Extract the [X, Y] coordinate from the center of the cell holding the provided text.  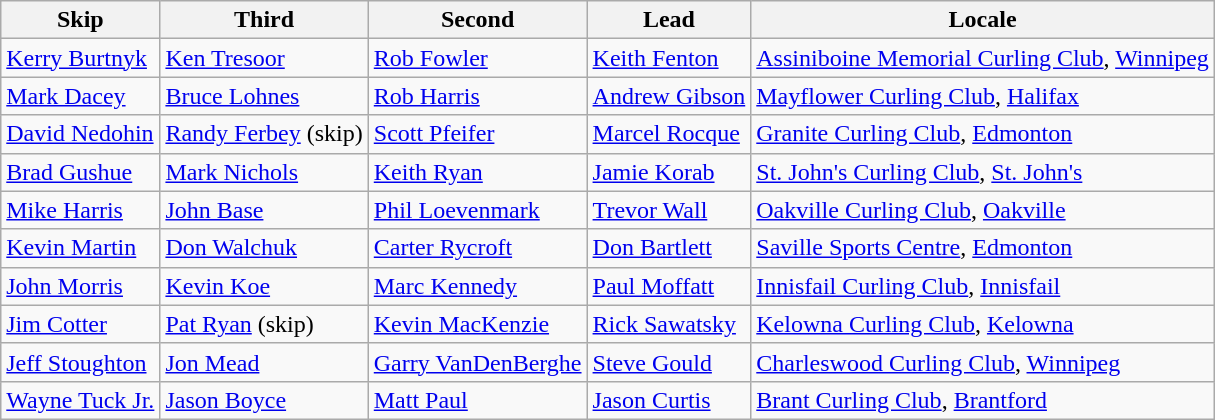
Jeff Stoughton [80, 362]
Kevin Martin [80, 248]
Pat Ryan (skip) [264, 324]
Jon Mead [264, 362]
Kevin MacKenzie [478, 324]
Randy Ferbey (skip) [264, 134]
Saville Sports Centre, Edmonton [983, 248]
Kevin Koe [264, 286]
Marc Kennedy [478, 286]
Wayne Tuck Jr. [80, 400]
Matt Paul [478, 400]
Jamie Korab [669, 172]
Skip [80, 20]
Ken Tresoor [264, 58]
Rob Harris [478, 96]
Jason Boyce [264, 400]
St. John's Curling Club, St. John's [983, 172]
Marcel Rocque [669, 134]
Lead [669, 20]
Kerry Burtnyk [80, 58]
Kelowna Curling Club, Kelowna [983, 324]
Third [264, 20]
John Base [264, 210]
Second [478, 20]
Mike Harris [80, 210]
Mark Nichols [264, 172]
Jason Curtis [669, 400]
David Nedohin [80, 134]
Don Bartlett [669, 248]
Brad Gushue [80, 172]
Mark Dacey [80, 96]
Keith Ryan [478, 172]
Bruce Lohnes [264, 96]
Keith Fenton [669, 58]
Rob Fowler [478, 58]
Jim Cotter [80, 324]
Carter Rycroft [478, 248]
Rick Sawatsky [669, 324]
Mayflower Curling Club, Halifax [983, 96]
Brant Curling Club, Brantford [983, 400]
Scott Pfeifer [478, 134]
Granite Curling Club, Edmonton [983, 134]
John Morris [80, 286]
Oakville Curling Club, Oakville [983, 210]
Paul Moffatt [669, 286]
Garry VanDenBerghe [478, 362]
Phil Loevenmark [478, 210]
Don Walchuk [264, 248]
Innisfail Curling Club, Innisfail [983, 286]
Andrew Gibson [669, 96]
Locale [983, 20]
Trevor Wall [669, 210]
Steve Gould [669, 362]
Charleswood Curling Club, Winnipeg [983, 362]
Assiniboine Memorial Curling Club, Winnipeg [983, 58]
